Pinpoint the cell where the given text exists, returning its [x, y] midpoint coordinate. 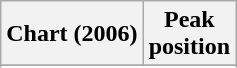
Chart (2006) [72, 34]
Peakposition [189, 34]
